Capture the cell that displays the provided text and extract its (x, y) central coordinate. 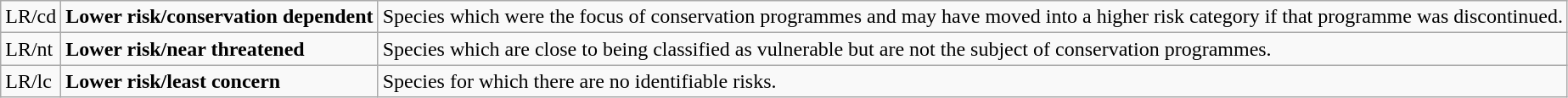
Lower risk/near threatened (219, 49)
LR/lc (31, 81)
LR/cd (31, 17)
LR/nt (31, 49)
Species which are close to being classified as vulnerable but are not the subject of conservation programmes. (973, 49)
Lower risk/least concern (219, 81)
Species which were the focus of conservation programmes and may have moved into a higher risk category if that programme was discontinued. (973, 17)
Lower risk/conservation dependent (219, 17)
Species for which there are no identifiable risks. (973, 81)
